Locate the cell with the specified text and output its [x, y] center coordinate. 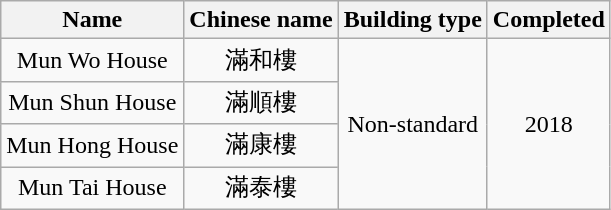
Completed [548, 20]
滿和樓 [261, 60]
滿康樓 [261, 146]
Mun Hong House [92, 146]
Mun Tai House [92, 188]
Chinese name [261, 20]
Non-standard [412, 124]
Building type [412, 20]
Name [92, 20]
Mun Shun House [92, 102]
滿泰樓 [261, 188]
滿順樓 [261, 102]
2018 [548, 124]
Mun Wo House [92, 60]
